Identify which cell holds the provided text, then report its (x, y) central coordinate. 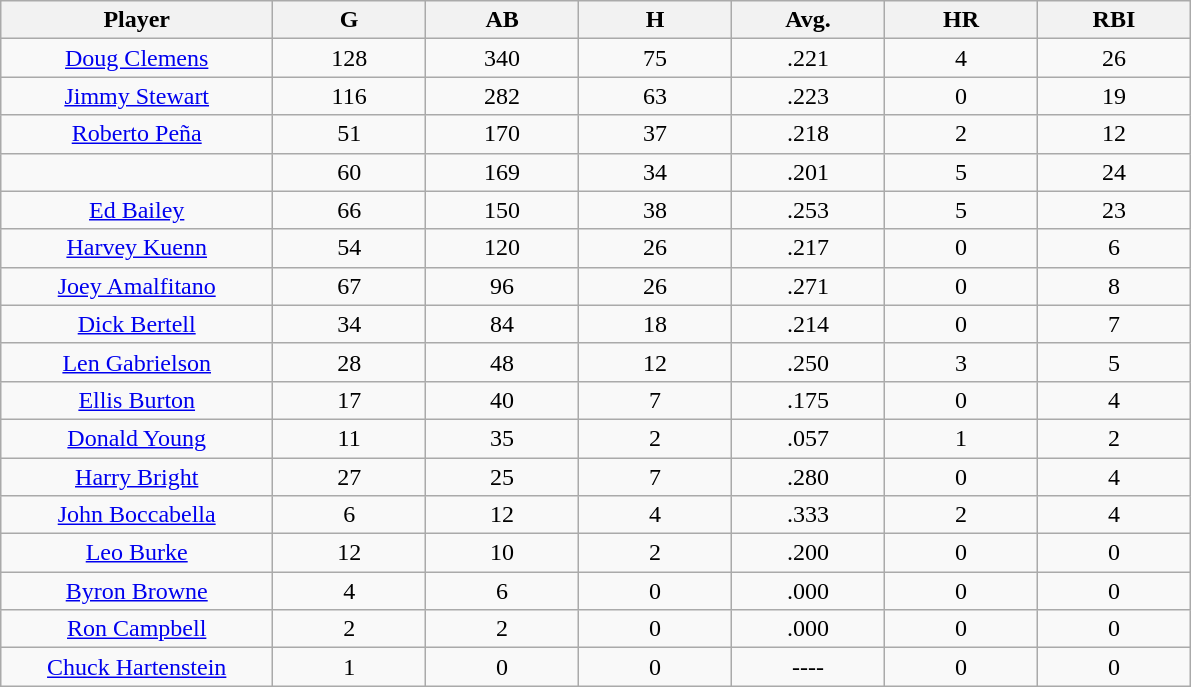
AB (502, 20)
Roberto Peña (137, 134)
Harry Bright (137, 477)
340 (502, 58)
.214 (808, 324)
.218 (808, 134)
282 (502, 96)
HR (960, 20)
60 (350, 172)
Ellis Burton (137, 400)
28 (350, 362)
24 (1114, 172)
23 (1114, 210)
RBI (1114, 20)
25 (502, 477)
19 (1114, 96)
17 (350, 400)
G (350, 20)
Harvey Kuenn (137, 248)
120 (502, 248)
---- (808, 667)
66 (350, 210)
27 (350, 477)
3 (960, 362)
Dick Bertell (137, 324)
75 (656, 58)
35 (502, 438)
169 (502, 172)
Len Gabrielson (137, 362)
.250 (808, 362)
150 (502, 210)
Avg. (808, 20)
51 (350, 134)
.223 (808, 96)
67 (350, 286)
48 (502, 362)
.333 (808, 515)
96 (502, 286)
Jimmy Stewart (137, 96)
128 (350, 58)
40 (502, 400)
John Boccabella (137, 515)
Leo Burke (137, 553)
Chuck Hartenstein (137, 667)
18 (656, 324)
84 (502, 324)
Byron Browne (137, 591)
11 (350, 438)
10 (502, 553)
Doug Clemens (137, 58)
37 (656, 134)
H (656, 20)
Donald Young (137, 438)
Ed Bailey (137, 210)
8 (1114, 286)
.271 (808, 286)
170 (502, 134)
.253 (808, 210)
Ron Campbell (137, 629)
38 (656, 210)
Joey Amalfitano (137, 286)
63 (656, 96)
.280 (808, 477)
.200 (808, 553)
.057 (808, 438)
116 (350, 96)
54 (350, 248)
.175 (808, 400)
.201 (808, 172)
.217 (808, 248)
.221 (808, 58)
Player (137, 20)
